Find where the given text appears and provide that cell's center as [x, y] coordinate. 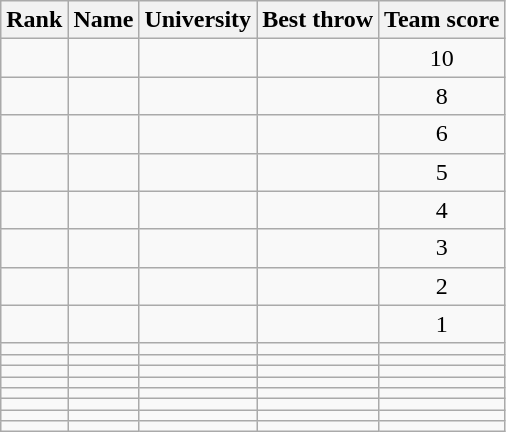
5 [442, 172]
University [198, 20]
2 [442, 286]
3 [442, 248]
Best throw [318, 20]
6 [442, 134]
Name [104, 20]
4 [442, 210]
1 [442, 324]
10 [442, 58]
Team score [442, 20]
Rank [34, 20]
8 [442, 96]
